Scan for the cell matching the given text and deliver its (x, y) coordinate at center. 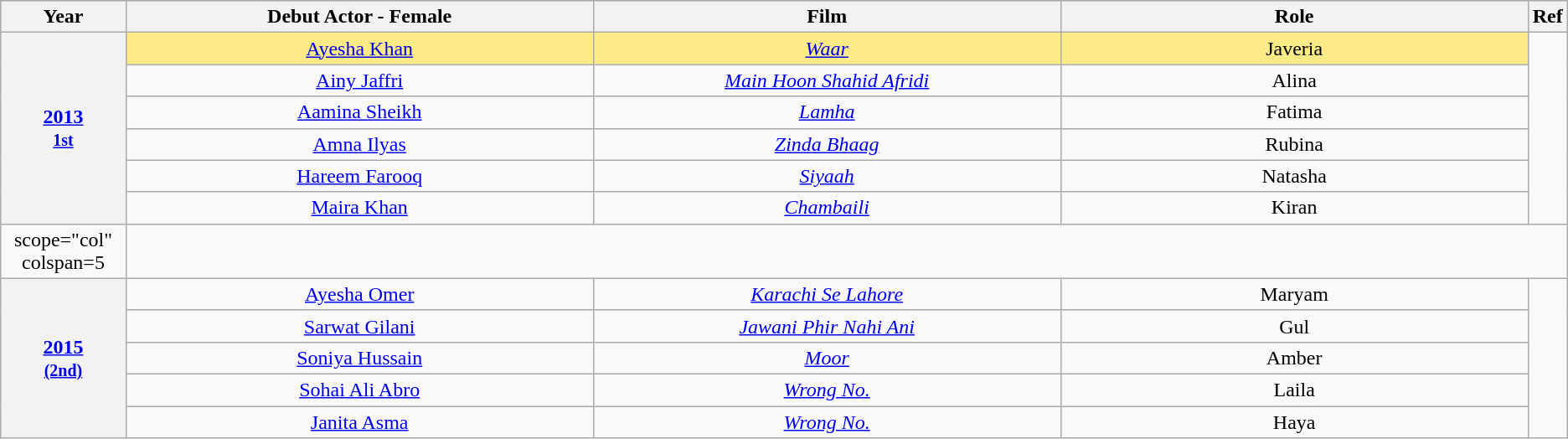
20131st (64, 128)
Maryam (1294, 294)
Ref (1548, 17)
Soniya Hussain (359, 358)
2015(2nd) (64, 358)
Sohai Ali Abro (359, 390)
Gul (1294, 326)
Main Hoon Shahid Afridi (827, 80)
Sarwat Gilani (359, 326)
Alina (1294, 80)
scope="col" colspan=5 (64, 251)
Maira Khan (359, 208)
Year (64, 17)
Amna Ilyas (359, 144)
Hareem Farooq (359, 176)
Karachi Se Lahore (827, 294)
Film (827, 17)
Zinda Bhaag (827, 144)
Aamina Sheikh (359, 112)
Kiran (1294, 208)
Ainy Jaffri (359, 80)
Chambaili (827, 208)
Ayesha Omer (359, 294)
Debut Actor - Female (359, 17)
Haya (1294, 421)
Fatima (1294, 112)
Siyaah (827, 176)
Amber (1294, 358)
Moor (827, 358)
Role (1294, 17)
Natasha (1294, 176)
Laila (1294, 390)
Lamha (827, 112)
Janita Asma (359, 421)
Javeria (1294, 49)
Ayesha Khan (359, 49)
Waar (827, 49)
Rubina (1294, 144)
Jawani Phir Nahi Ani (827, 326)
